Return the (x, y) coordinate for the center point of the cell that contains the specified text.  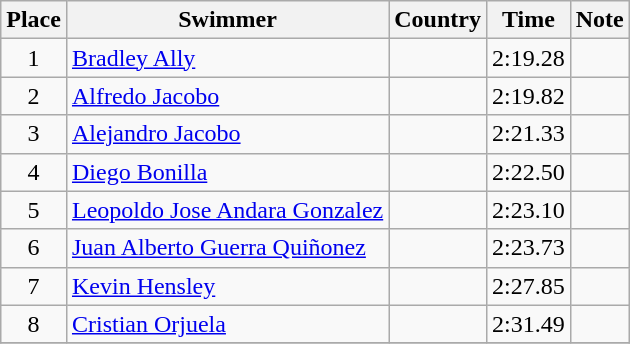
7 (34, 286)
Place (34, 20)
Diego Bonilla (227, 172)
5 (34, 210)
4 (34, 172)
Time (528, 20)
2:21.33 (528, 134)
6 (34, 248)
2:23.73 (528, 248)
2:22.50 (528, 172)
3 (34, 134)
Juan Alberto Guerra Quiñonez (227, 248)
2:19.28 (528, 58)
Swimmer (227, 20)
2:31.49 (528, 324)
Alfredo Jacobo (227, 96)
2 (34, 96)
2:19.82 (528, 96)
Kevin Hensley (227, 286)
Cristian Orjuela (227, 324)
Alejandro Jacobo (227, 134)
1 (34, 58)
Bradley Ally (227, 58)
Country (438, 20)
2:23.10 (528, 210)
Leopoldo Jose Andara Gonzalez (227, 210)
Note (600, 20)
8 (34, 324)
2:27.85 (528, 286)
